Return the (x, y) coordinate for the center point of the cell that contains the specified text.  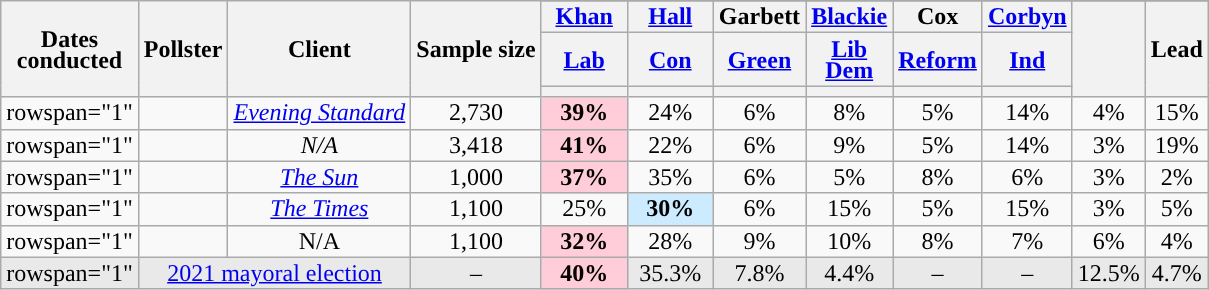
41% (584, 145)
Lib Dem (850, 60)
2021 mayoral election (274, 273)
22% (670, 145)
Reform (938, 60)
Hall (670, 17)
Lab (584, 60)
Corbyn (1027, 17)
Lead (1176, 49)
Evening Standard (320, 113)
4.4% (850, 273)
28% (670, 241)
2,730 (476, 113)
7% (1027, 241)
25% (584, 209)
Sample size (476, 49)
12.5% (1108, 273)
4.7% (1176, 273)
3,418 (476, 145)
The Sun (320, 177)
30% (670, 209)
Blackie (850, 17)
35.3% (670, 273)
40% (584, 273)
Garbett (759, 17)
7.8% (759, 273)
Dates conducted (70, 49)
39% (584, 113)
Con (670, 60)
10% (850, 241)
32% (584, 241)
The Times (320, 209)
37% (584, 177)
1,000 (476, 177)
2% (1176, 177)
Green (759, 60)
24% (670, 113)
35% (670, 177)
19% (1176, 145)
Khan (584, 17)
Cox (938, 17)
Client (320, 49)
Pollster (183, 49)
Ind (1027, 60)
